Locate the cell with the specified text and output its [X, Y] center coordinate. 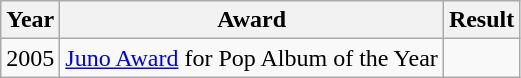
Juno Award for Pop Album of the Year [252, 58]
Award [252, 20]
Result [481, 20]
2005 [30, 58]
Year [30, 20]
